Determine the (x, y) coordinate at the center of the cell enclosing the given text.  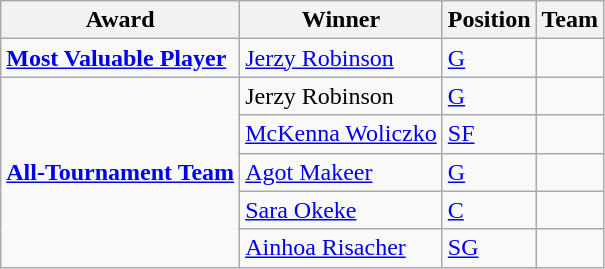
Agot Makeer (342, 172)
Ainhoa Risacher (342, 248)
C (489, 210)
Most Valuable Player (120, 58)
Winner (342, 20)
Team (570, 20)
SF (489, 134)
All-Tournament Team (120, 172)
Award (120, 20)
Sara Okeke (342, 210)
SG (489, 248)
McKenna Woliczko (342, 134)
Position (489, 20)
